Detect which cell encompasses the target text, then output its (X, Y) center coordinate. 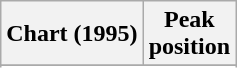
Chart (1995) (72, 34)
Peakposition (189, 34)
